Identify which cell holds the provided text, then report its [X, Y] central coordinate. 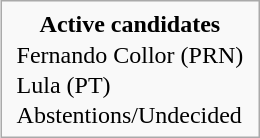
Abstentions/Undecided [130, 116]
Lula (PT) [130, 86]
Active candidates [130, 24]
Fernando Collor (PRN) [130, 56]
